Find where the given text appears and provide that cell's center as (x, y) coordinate. 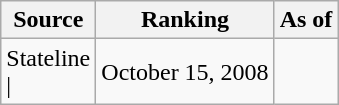
Ranking (185, 20)
As of (306, 20)
Stateline| (48, 72)
Source (48, 20)
October 15, 2008 (185, 72)
